Scan for the cell matching the given text and deliver its (x, y) coordinate at center. 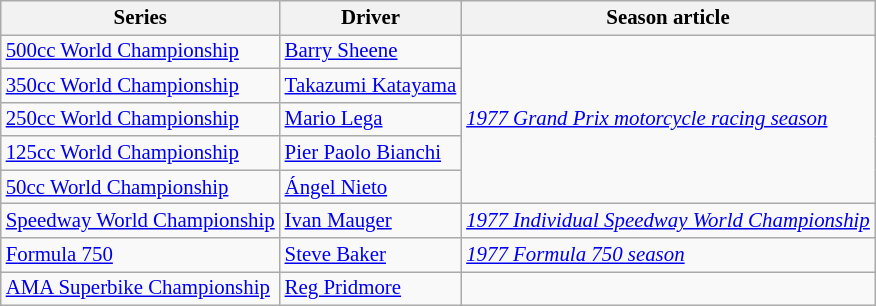
Pier Paolo Bianchi (371, 153)
Driver (371, 18)
Ángel Nieto (371, 187)
1977 Formula 750 season (668, 255)
Season article (668, 18)
Series (140, 18)
Speedway World Championship (140, 221)
Barry Sheene (371, 51)
125cc World Championship (140, 153)
1977 Individual Speedway World Championship (668, 221)
50cc World Championship (140, 187)
350cc World Championship (140, 85)
Mario Lega (371, 119)
Reg Pridmore (371, 288)
1977 Grand Prix motorcycle racing season (668, 118)
Steve Baker (371, 255)
Ivan Mauger (371, 221)
500cc World Championship (140, 51)
Formula 750 (140, 255)
AMA Superbike Championship (140, 288)
Takazumi Katayama (371, 85)
250cc World Championship (140, 119)
